Output the (x, y) coordinate of the center of the cell containing the given text.  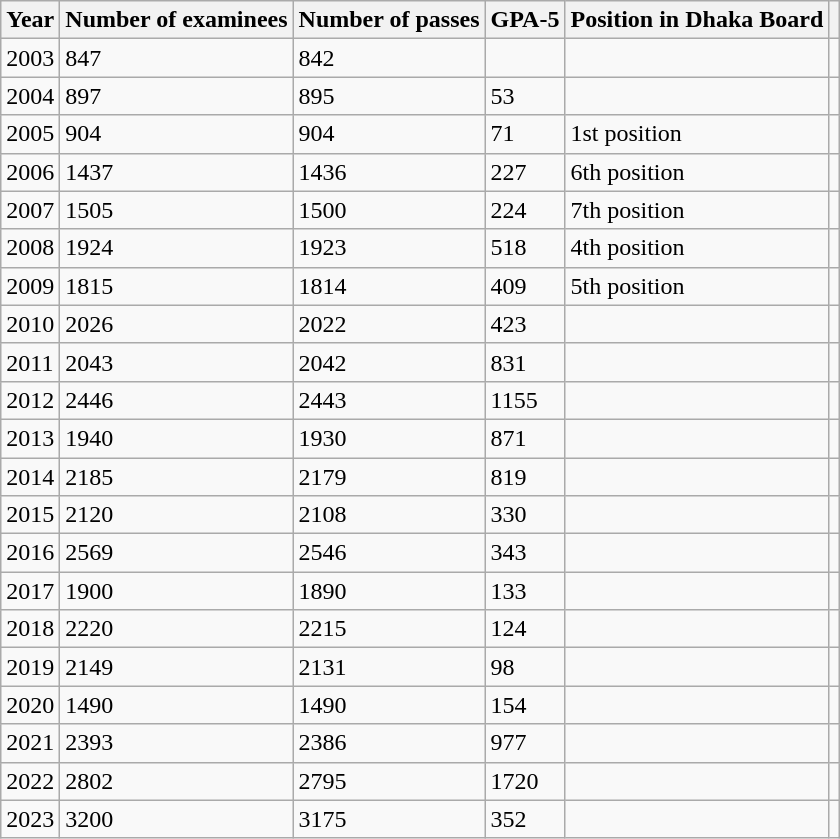
2011 (30, 362)
154 (525, 705)
2185 (176, 477)
352 (525, 819)
409 (525, 286)
3175 (389, 819)
2017 (30, 591)
842 (389, 58)
GPA-5 (525, 20)
2020 (30, 705)
2010 (30, 324)
124 (525, 629)
2004 (30, 96)
6th position (697, 172)
1500 (389, 210)
2003 (30, 58)
1436 (389, 172)
330 (525, 515)
2021 (30, 743)
2220 (176, 629)
2042 (389, 362)
2569 (176, 553)
1815 (176, 286)
2026 (176, 324)
819 (525, 477)
2043 (176, 362)
2149 (176, 667)
2018 (30, 629)
1st position (697, 134)
2023 (30, 819)
1155 (525, 400)
1940 (176, 438)
977 (525, 743)
2120 (176, 515)
1437 (176, 172)
1900 (176, 591)
Year (30, 20)
2013 (30, 438)
1505 (176, 210)
1814 (389, 286)
224 (525, 210)
343 (525, 553)
2546 (389, 553)
1720 (525, 781)
2012 (30, 400)
Number of examinees (176, 20)
4th position (697, 248)
1924 (176, 248)
2009 (30, 286)
133 (525, 591)
5th position (697, 286)
1890 (389, 591)
2108 (389, 515)
2007 (30, 210)
895 (389, 96)
3200 (176, 819)
2014 (30, 477)
2179 (389, 477)
Number of passes (389, 20)
71 (525, 134)
1930 (389, 438)
2215 (389, 629)
2006 (30, 172)
2386 (389, 743)
871 (525, 438)
847 (176, 58)
1923 (389, 248)
2131 (389, 667)
Position in Dhaka Board (697, 20)
98 (525, 667)
2795 (389, 781)
2393 (176, 743)
2016 (30, 553)
7th position (697, 210)
53 (525, 96)
423 (525, 324)
831 (525, 362)
518 (525, 248)
227 (525, 172)
2019 (30, 667)
2802 (176, 781)
897 (176, 96)
2015 (30, 515)
2005 (30, 134)
2443 (389, 400)
2446 (176, 400)
2008 (30, 248)
